For the text-containing cell, return its midpoint in (x, y) coordinate format. 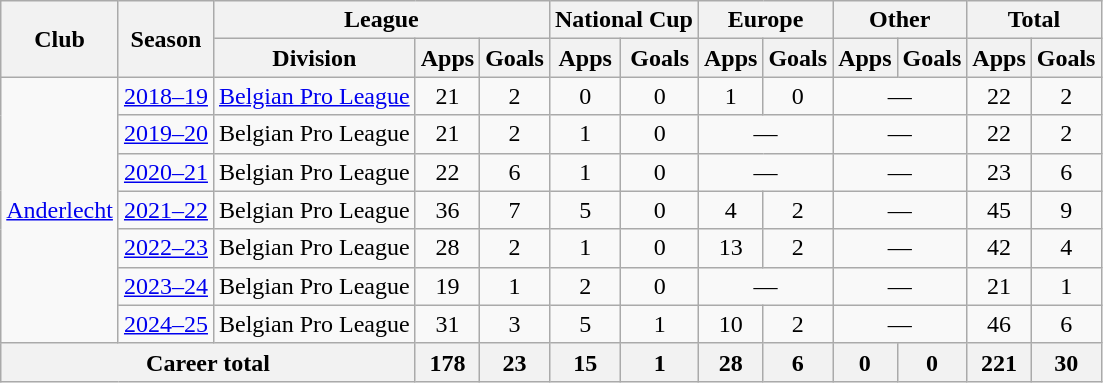
Europe (765, 20)
42 (999, 248)
9 (1066, 210)
19 (447, 286)
3 (515, 324)
46 (999, 324)
2022–23 (166, 248)
2021–22 (166, 210)
2023–24 (166, 286)
Club (60, 39)
13 (730, 248)
League (381, 20)
2024–25 (166, 324)
2019–20 (166, 134)
36 (447, 210)
221 (999, 362)
Total (1034, 20)
7 (515, 210)
178 (447, 362)
Anderlecht (60, 210)
2018–19 (166, 96)
15 (585, 362)
2020–21 (166, 172)
Other (900, 20)
National Cup (624, 20)
31 (447, 324)
Career total (208, 362)
45 (999, 210)
Division (314, 58)
Season (166, 39)
10 (730, 324)
30 (1066, 362)
